Output the [X, Y] coordinate of the center of the cell containing the given text.  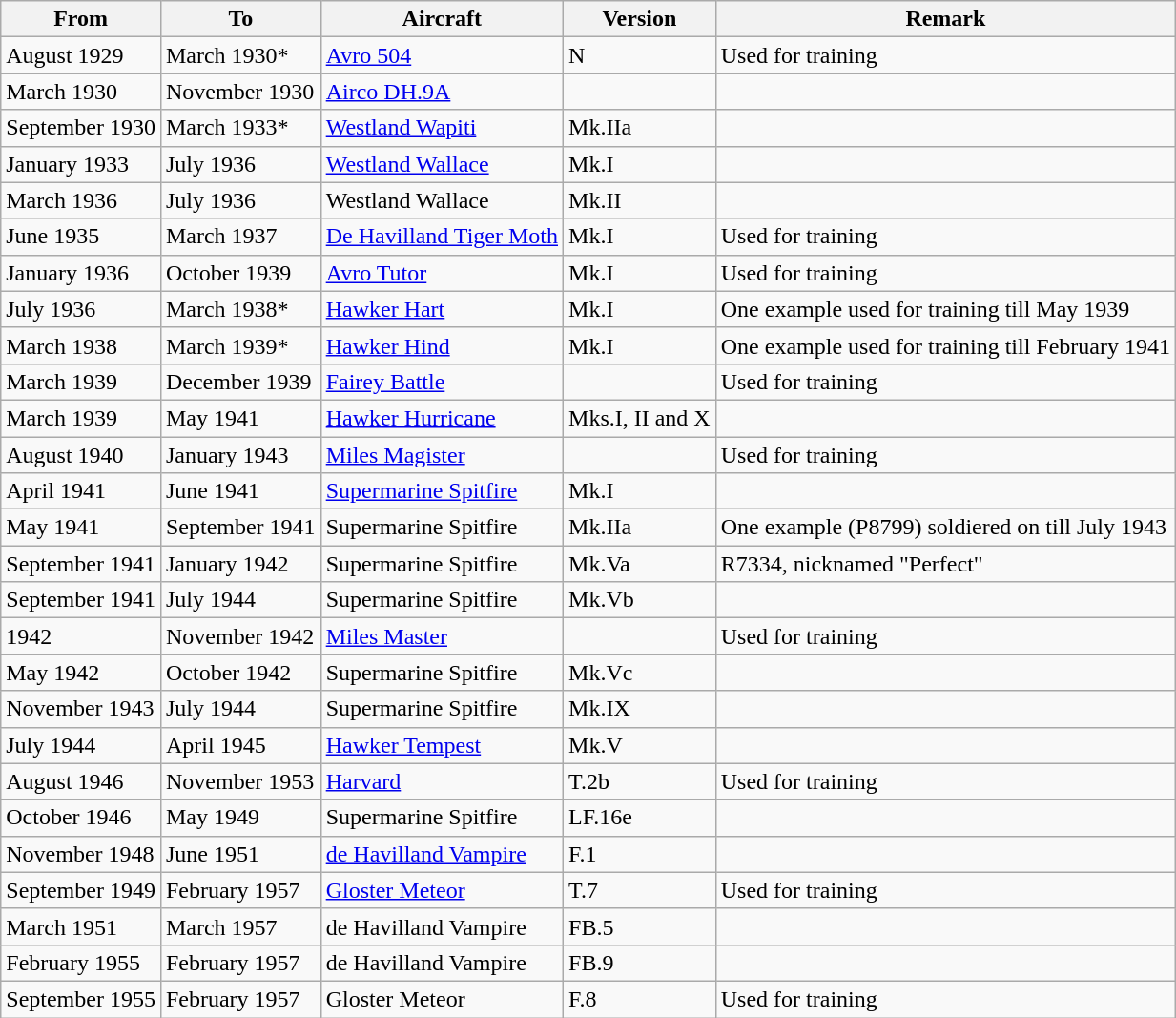
T.2b [640, 781]
Hawker Hart [442, 309]
September 1949 [81, 890]
Mks.I, II and X [640, 418]
January 1942 [240, 564]
June 1941 [240, 491]
N [640, 55]
March 1938 [81, 345]
January 1936 [81, 273]
October 1942 [240, 673]
LF.16e [640, 818]
May 1949 [240, 818]
Hawker Hurricane [442, 418]
Hawker Hind [442, 345]
Hawker Tempest [442, 745]
March 1936 [81, 200]
November 1930 [240, 92]
Aircraft [442, 19]
From [81, 19]
One example used for training till February 1941 [945, 345]
March 1930* [240, 55]
Miles Magister [442, 455]
October 1939 [240, 273]
March 1957 [240, 926]
Mk.Va [640, 564]
April 1941 [81, 491]
F.1 [640, 854]
June 1935 [81, 237]
FB.5 [640, 926]
Version [640, 19]
November 1953 [240, 781]
Fairey Battle [442, 382]
FB.9 [640, 963]
April 1945 [240, 745]
Mk.Vb [640, 600]
November 1942 [240, 636]
August 1946 [81, 781]
One example used for training till May 1939 [945, 309]
T.7 [640, 890]
November 1948 [81, 854]
F.8 [640, 999]
Miles Master [442, 636]
March 1938* [240, 309]
Mk.IX [640, 709]
August 1940 [81, 455]
Avro Tutor [442, 273]
January 1943 [240, 455]
De Havilland Tiger Moth [442, 237]
January 1933 [81, 164]
March 1939* [240, 345]
September 1955 [81, 999]
Mk.V [640, 745]
June 1951 [240, 854]
R7334, nicknamed "Perfect" [945, 564]
August 1929 [81, 55]
December 1939 [240, 382]
Airco DH.9A [442, 92]
March 1937 [240, 237]
To [240, 19]
Avro 504 [442, 55]
Mk.II [640, 200]
September 1930 [81, 128]
November 1943 [81, 709]
One example (P8799) soldiered on till July 1943 [945, 528]
February 1955 [81, 963]
Mk.Vc [640, 673]
1942 [81, 636]
March 1933* [240, 128]
May 1942 [81, 673]
Westland Wapiti [442, 128]
March 1930 [81, 92]
Remark [945, 19]
October 1946 [81, 818]
March 1951 [81, 926]
Harvard [442, 781]
